Scan for the cell matching the given text and deliver its (x, y) coordinate at center. 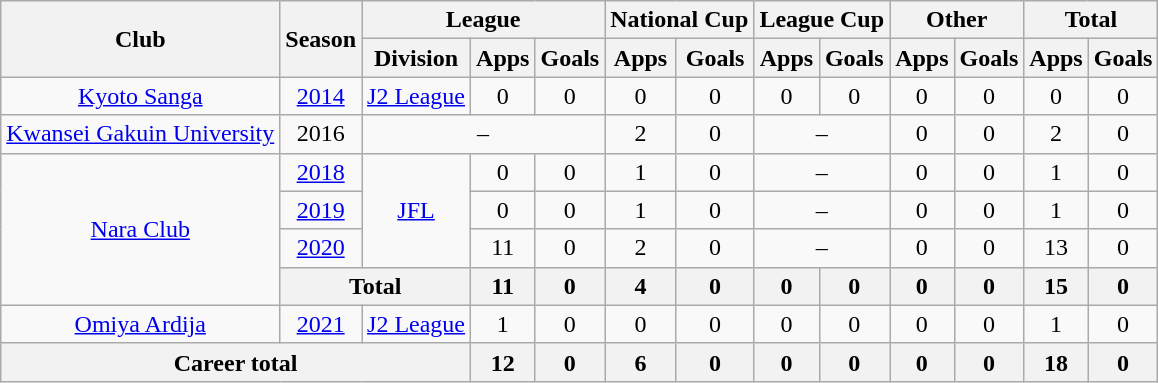
Nara Club (140, 229)
Club (140, 39)
Division (416, 58)
18 (1056, 362)
2016 (321, 134)
Omiya Ardija (140, 324)
13 (1056, 248)
15 (1056, 286)
4 (641, 286)
Kyoto Sanga (140, 96)
League Cup (822, 20)
2021 (321, 324)
12 (503, 362)
National Cup (680, 20)
Kwansei Gakuin University (140, 134)
Other (957, 20)
2020 (321, 248)
League (484, 20)
Career total (236, 362)
Season (321, 39)
2018 (321, 172)
6 (641, 362)
2019 (321, 210)
2014 (321, 96)
JFL (416, 210)
